Find where the given text appears and provide that cell's center as [X, Y] coordinate. 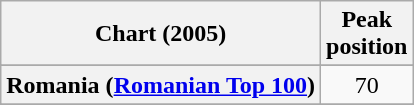
Peakposition [367, 34]
Chart (2005) [161, 34]
70 [367, 85]
Romania (Romanian Top 100) [161, 85]
